Output the [X, Y] coordinate of the center of the cell containing the given text.  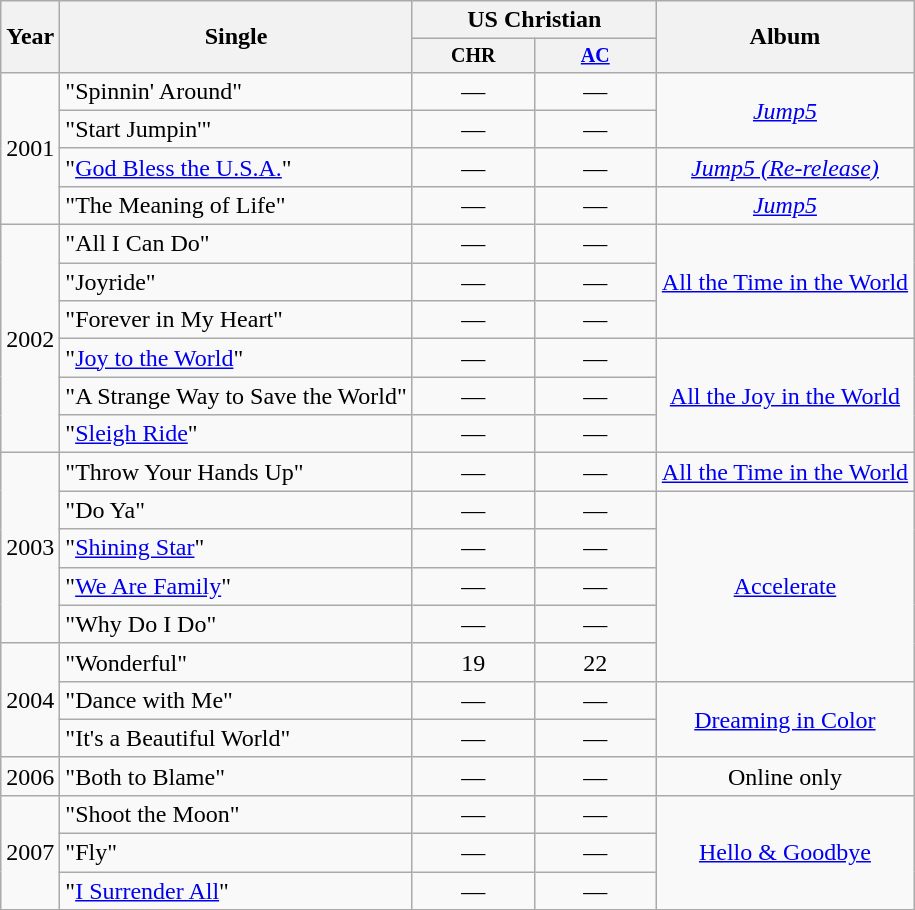
US Christian [534, 20]
"Do Ya" [236, 510]
19 [473, 662]
"Dance with Me" [236, 700]
"I Surrender All" [236, 891]
"Shoot the Moon" [236, 814]
Accelerate [784, 586]
Hello & Goodbye [784, 852]
"Fly" [236, 853]
CHR [473, 56]
"Sleigh Ride" [236, 434]
"Shining Star" [236, 548]
"God Bless the U.S.A." [236, 167]
2007 [30, 852]
Album [784, 37]
Year [30, 37]
AC [595, 56]
2002 [30, 339]
"The Meaning of Life" [236, 205]
Dreaming in Color [784, 719]
2006 [30, 776]
"Spinnin' Around" [236, 91]
"Forever in My Heart" [236, 320]
"It's a Beautiful World" [236, 738]
"We Are Family" [236, 586]
"Joyride" [236, 282]
Single [236, 37]
2001 [30, 148]
"Wonderful" [236, 662]
All the Joy in the World [784, 396]
22 [595, 662]
Online only [784, 776]
"Both to Blame" [236, 776]
2004 [30, 700]
2003 [30, 548]
"Joy to the World" [236, 358]
"A Strange Way to Save the World" [236, 396]
"Start Jumpin'" [236, 129]
"Throw Your Hands Up" [236, 472]
Jump5 (Re-release) [784, 167]
"Why Do I Do" [236, 624]
"All I Can Do" [236, 244]
